Provide the [x, y] coordinate of the cell's center where the given text is located.  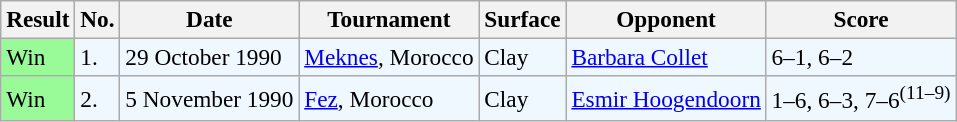
1. [98, 57]
Surface [522, 19]
Score [861, 19]
Meknes, Morocco [389, 57]
Barbara Collet [666, 57]
Date [210, 19]
5 November 1990 [210, 98]
Opponent [666, 19]
Result [38, 19]
Esmir Hoogendoorn [666, 98]
Tournament [389, 19]
1–6, 6–3, 7–6(11–9) [861, 98]
No. [98, 19]
29 October 1990 [210, 57]
6–1, 6–2 [861, 57]
2. [98, 98]
Fez, Morocco [389, 98]
